From the cell containing the given text, extract its center point as (x, y) coordinate. 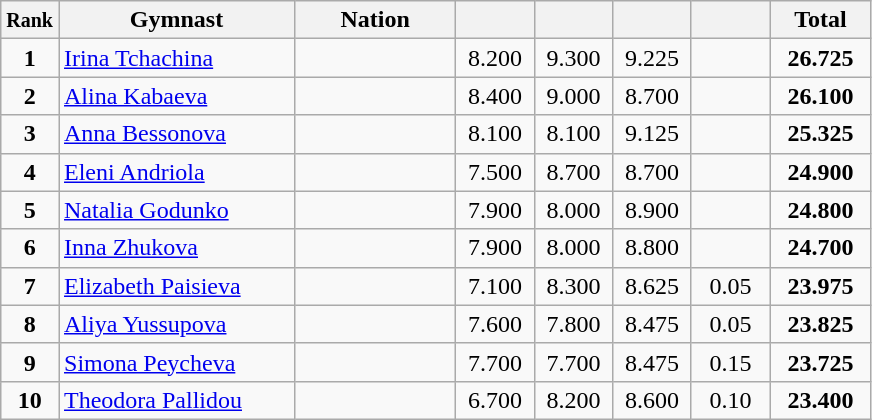
9.125 (652, 134)
8.300 (574, 286)
7 (30, 286)
9 (30, 362)
Gymnast (176, 20)
6.700 (496, 400)
Rank (30, 20)
Theodora Pallidou (176, 400)
9.225 (652, 58)
Eleni Andriola (176, 172)
24.800 (820, 210)
Simona Peycheva (176, 362)
26.725 (820, 58)
7.100 (496, 286)
25.325 (820, 134)
Total (820, 20)
2 (30, 96)
26.100 (820, 96)
23.400 (820, 400)
8.600 (652, 400)
Natalia Godunko (176, 210)
3 (30, 134)
7.600 (496, 324)
23.975 (820, 286)
8.900 (652, 210)
7.500 (496, 172)
0.10 (730, 400)
24.700 (820, 248)
Elizabeth Paisieva (176, 286)
8.625 (652, 286)
23.725 (820, 362)
Aliya Yussupova (176, 324)
Inna Zhukova (176, 248)
23.825 (820, 324)
8.400 (496, 96)
9.000 (574, 96)
Alina Kabaeva (176, 96)
8.800 (652, 248)
8 (30, 324)
6 (30, 248)
9.300 (574, 58)
10 (30, 400)
0.15 (730, 362)
4 (30, 172)
1 (30, 58)
Irina Tchachina (176, 58)
Anna Bessonova (176, 134)
24.900 (820, 172)
5 (30, 210)
Nation (376, 20)
7.800 (574, 324)
